Determine the [X, Y] coordinate at the center of the cell enclosing the given text.  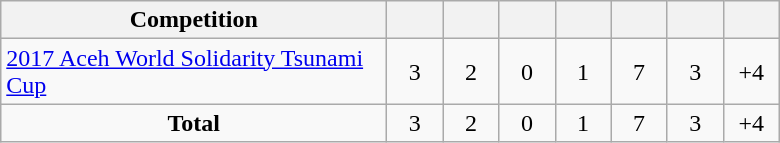
2017 Aceh World Solidarity Tsunami Cup [194, 72]
Competition [194, 20]
Total [194, 123]
